Find where the given text appears and provide that cell's center as (x, y) coordinate. 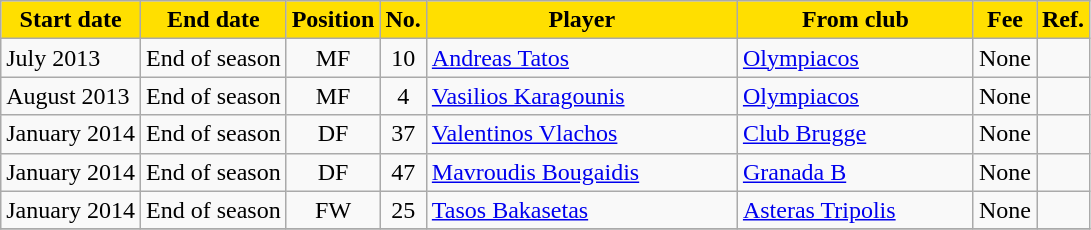
Start date (71, 20)
Fee (1004, 20)
FW (333, 210)
Tasos Bakasetas (582, 210)
Mavroudis Bougaidis (582, 172)
Position (333, 20)
Asteras Tripolis (855, 210)
No. (403, 20)
37 (403, 134)
Granada B (855, 172)
Andreas Tatos (582, 58)
Vasilios Karagounis (582, 96)
Club Brugge (855, 134)
Ref. (1062, 20)
End date (213, 20)
August 2013 (71, 96)
47 (403, 172)
4 (403, 96)
25 (403, 210)
Player (582, 20)
July 2013 (71, 58)
10 (403, 58)
Valentinos Vlachos (582, 134)
From club (855, 20)
